For the text-containing cell, return its midpoint in (x, y) coordinate format. 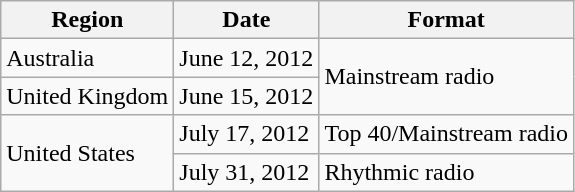
Rhythmic radio (446, 172)
Date (246, 20)
Australia (88, 58)
Top 40/Mainstream radio (446, 134)
June 12, 2012 (246, 58)
Format (446, 20)
July 17, 2012 (246, 134)
June 15, 2012 (246, 96)
July 31, 2012 (246, 172)
United States (88, 153)
Mainstream radio (446, 77)
Region (88, 20)
United Kingdom (88, 96)
